Detect which cell encompasses the target text, then output its [X, Y] center coordinate. 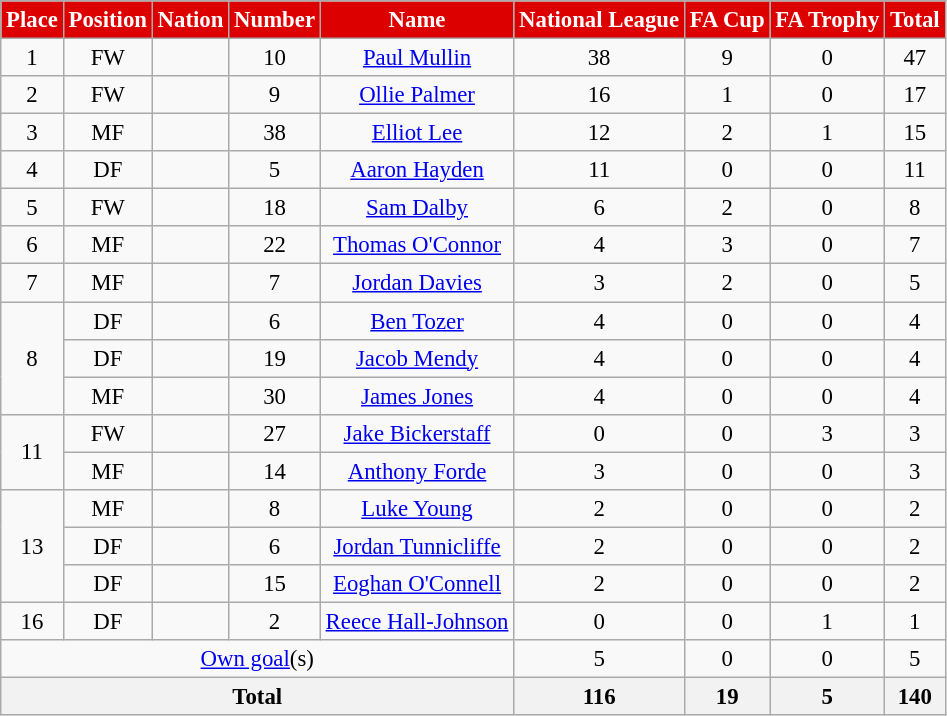
Luke Young [416, 509]
Jake Bickerstaff [416, 433]
116 [600, 697]
18 [275, 208]
47 [915, 58]
140 [915, 697]
FA Trophy [828, 20]
Elliot Lee [416, 133]
Position [108, 20]
Place [32, 20]
Own goal(s) [258, 659]
Ben Tozer [416, 321]
Jordan Davies [416, 283]
Anthony Forde [416, 471]
13 [32, 546]
Eoghan O'Connell [416, 584]
Aaron Hayden [416, 170]
17 [915, 95]
Jordan Tunnicliffe [416, 546]
27 [275, 433]
National League [600, 20]
Nation [190, 20]
22 [275, 245]
Paul Mullin [416, 58]
Sam Dalby [416, 208]
30 [275, 396]
12 [600, 133]
14 [275, 471]
Name [416, 20]
Ollie Palmer [416, 95]
Number [275, 20]
Reece Hall-Johnson [416, 621]
James Jones [416, 396]
FA Cup [727, 20]
Thomas O'Connor [416, 245]
Jacob Mendy [416, 358]
10 [275, 58]
